Find where the given text appears and provide that cell's center as [x, y] coordinate. 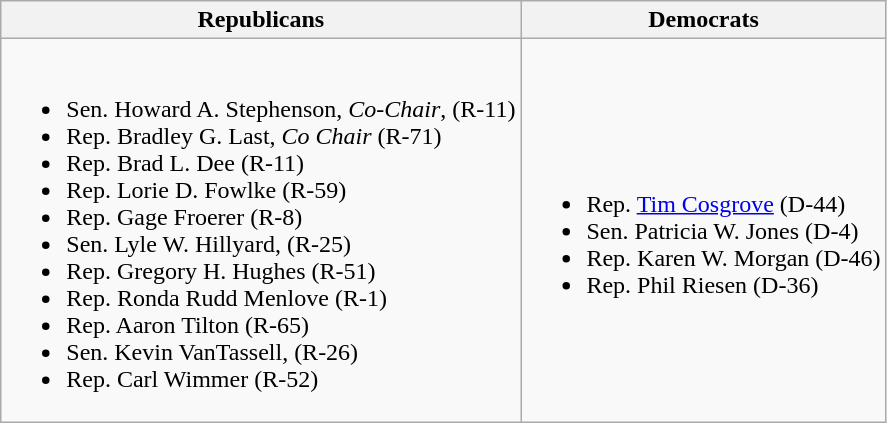
Rep. Tim Cosgrove (D-44)Sen. Patricia W. Jones (D-4)Rep. Karen W. Morgan (D-46)Rep. Phil Riesen (D-36) [704, 230]
Republicans [261, 20]
Democrats [704, 20]
